Extract the [X, Y] coordinate from the center of the cell holding the provided text.  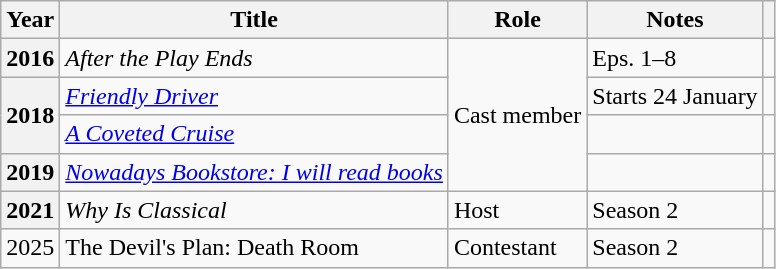
2018 [30, 115]
Friendly Driver [254, 96]
Role [517, 20]
Why Is Classical [254, 210]
Starts 24 January [675, 96]
The Devil's Plan: Death Room [254, 248]
Notes [675, 20]
Title [254, 20]
Eps. 1–8 [675, 58]
Host [517, 210]
Year [30, 20]
A Coveted Cruise [254, 134]
Cast member [517, 115]
2025 [30, 248]
2019 [30, 172]
Nowadays Bookstore: I will read books [254, 172]
2021 [30, 210]
After the Play Ends [254, 58]
Contestant [517, 248]
2016 [30, 58]
